Return [X, Y] of the center of cell containing provided text 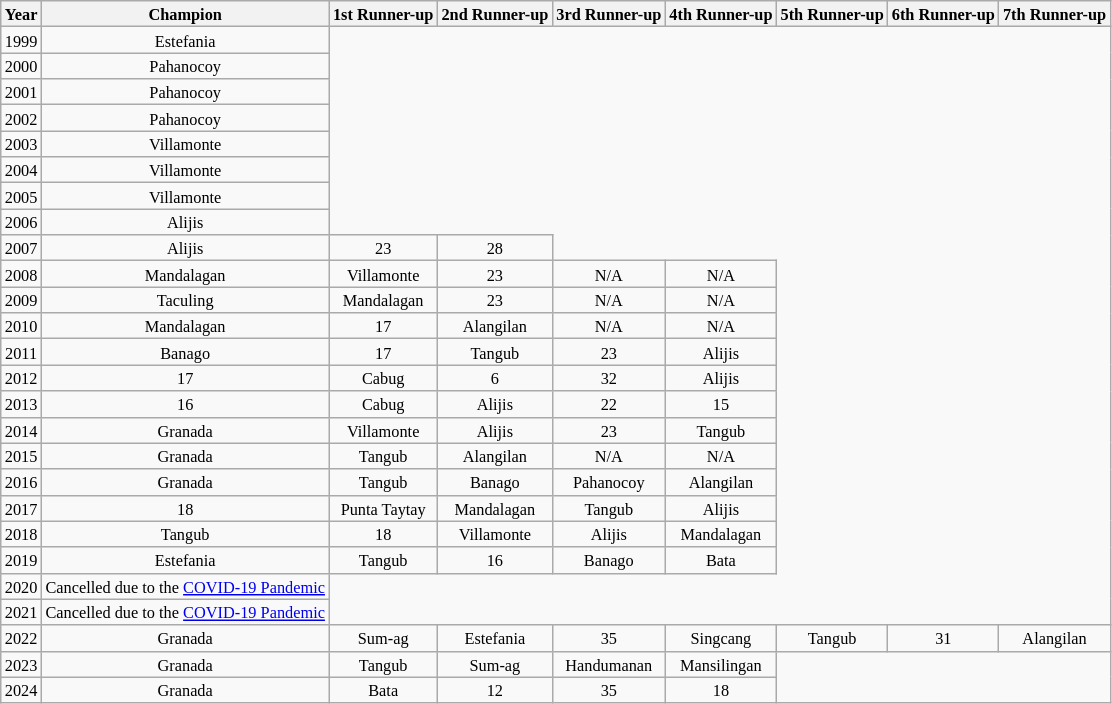
5th Runner-up [832, 14]
6th Runner-up [944, 14]
2021 [22, 612]
6 [494, 378]
2016 [22, 482]
2018 [22, 534]
2001 [22, 92]
2nd Runner-up [494, 14]
12 [494, 690]
2015 [22, 456]
2009 [22, 300]
2002 [22, 118]
Mansilingan [720, 664]
Handumanan [608, 664]
1st Runner-up [383, 14]
7th Runner-up [1054, 14]
31 [944, 638]
2008 [22, 274]
2007 [22, 248]
32 [608, 378]
4th Runner-up [720, 14]
Taculing [185, 300]
1999 [22, 40]
2011 [22, 352]
28 [494, 248]
2023 [22, 664]
Year [22, 14]
2017 [22, 508]
2012 [22, 378]
2003 [22, 144]
Champion [185, 14]
2019 [22, 560]
3rd Runner-up [608, 14]
2022 [22, 638]
2005 [22, 196]
2013 [22, 404]
2000 [22, 66]
22 [608, 404]
2004 [22, 170]
2024 [22, 690]
2010 [22, 326]
15 [720, 404]
Singcang [720, 638]
2014 [22, 430]
2020 [22, 586]
Punta Taytay [383, 508]
2006 [22, 222]
